Return the (x, y) coordinate for the center point of the cell that contains the specified text.  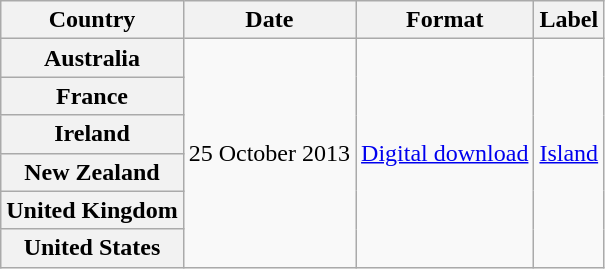
Format (445, 20)
Island (569, 153)
Ireland (92, 134)
Digital download (445, 153)
25 October 2013 (269, 153)
Date (269, 20)
Australia (92, 58)
Country (92, 20)
France (92, 96)
New Zealand (92, 172)
Label (569, 20)
United Kingdom (92, 210)
United States (92, 248)
